Capture the cell that displays the provided text and extract its [x, y] central coordinate. 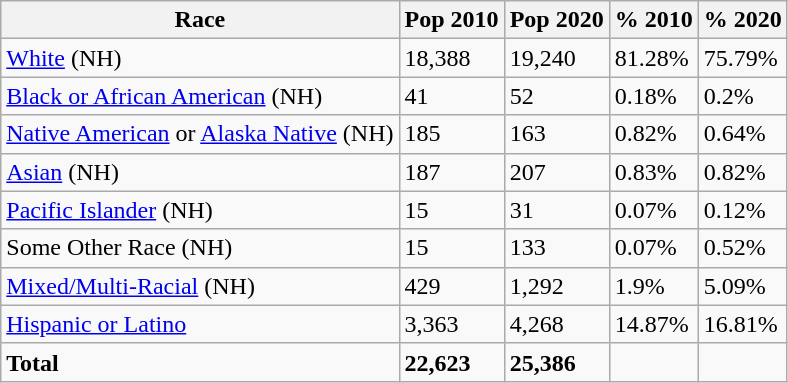
429 [452, 286]
Native American or Alaska Native (NH) [200, 134]
0.18% [654, 96]
207 [556, 172]
% 2010 [654, 20]
Race [200, 20]
22,623 [452, 362]
14.87% [654, 324]
Some Other Race (NH) [200, 248]
Mixed/Multi-Racial (NH) [200, 286]
Hispanic or Latino [200, 324]
18,388 [452, 58]
Black or African American (NH) [200, 96]
Pop 2010 [452, 20]
31 [556, 210]
3,363 [452, 324]
187 [452, 172]
5.09% [742, 286]
4,268 [556, 324]
% 2020 [742, 20]
0.64% [742, 134]
1,292 [556, 286]
16.81% [742, 324]
0.2% [742, 96]
Total [200, 362]
Pop 2020 [556, 20]
41 [452, 96]
Asian (NH) [200, 172]
52 [556, 96]
1.9% [654, 286]
0.52% [742, 248]
163 [556, 134]
81.28% [654, 58]
25,386 [556, 362]
185 [452, 134]
Pacific Islander (NH) [200, 210]
133 [556, 248]
19,240 [556, 58]
0.83% [654, 172]
75.79% [742, 58]
0.12% [742, 210]
White (NH) [200, 58]
